Return [x, y] of the center of cell containing provided text 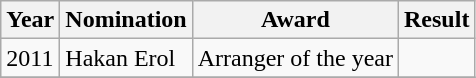
Result [437, 20]
Year [30, 20]
Nomination [126, 20]
Arranger of the year [295, 58]
Hakan Erol [126, 58]
Award [295, 20]
2011 [30, 58]
